Locate the cell with the specified text and output its (x, y) center coordinate. 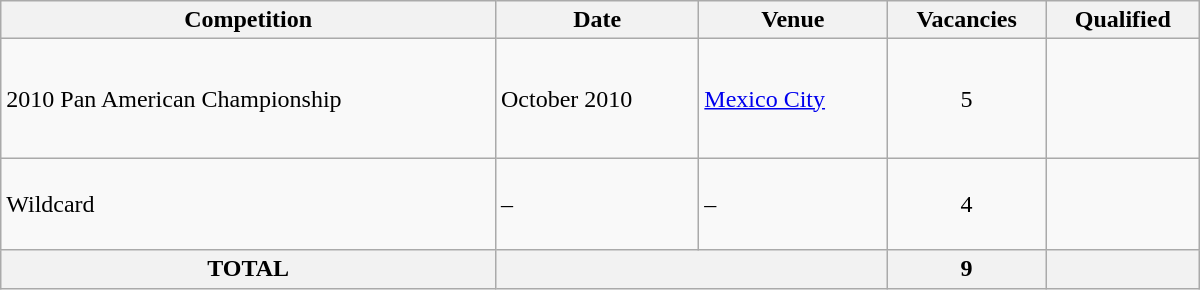
Date (596, 20)
2010 Pan American Championship (248, 98)
Wildcard (248, 204)
Competition (248, 20)
Vacancies (966, 20)
4 (966, 204)
October 2010 (596, 98)
Mexico City (793, 98)
Qualified (1122, 20)
TOTAL (248, 269)
Venue (793, 20)
9 (966, 269)
5 (966, 98)
